Determine the (x, y) coordinate at the center of the cell enclosing the given text.  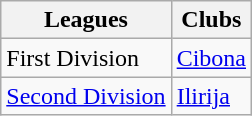
Cibona (211, 58)
Ilirija (211, 96)
First Division (86, 58)
Leagues (86, 20)
Clubs (211, 20)
Second Division (86, 96)
